Output the (X, Y) coordinate of the center of the cell containing the given text.  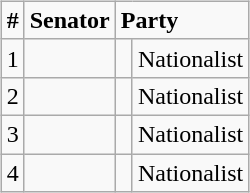
1 (12, 58)
3 (12, 134)
Senator (70, 20)
4 (12, 173)
Party (182, 20)
2 (12, 96)
# (12, 20)
